Find where the given text appears and provide that cell's center as [X, Y] coordinate. 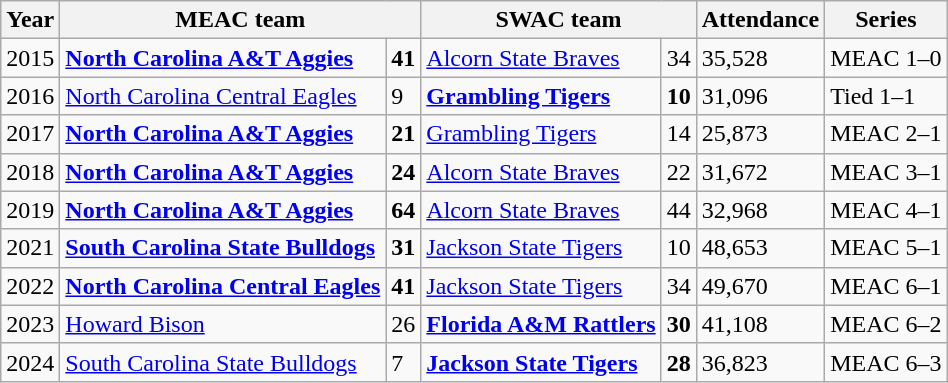
Florida A&M Rattlers [541, 324]
MEAC 4–1 [886, 210]
MEAC 6–1 [886, 286]
41,108 [760, 324]
SWAC team [558, 20]
31,672 [760, 172]
31,096 [760, 96]
25,873 [760, 134]
2017 [30, 134]
Series [886, 20]
9 [404, 96]
Tied 1–1 [886, 96]
64 [404, 210]
32,968 [760, 210]
2015 [30, 58]
2022 [30, 286]
MEAC 5–1 [886, 248]
26 [404, 324]
14 [678, 134]
2023 [30, 324]
MEAC 2–1 [886, 134]
35,528 [760, 58]
MEAC 6–3 [886, 362]
30 [678, 324]
36,823 [760, 362]
Howard Bison [223, 324]
Year [30, 20]
MEAC 1–0 [886, 58]
2019 [30, 210]
31 [404, 248]
Attendance [760, 20]
49,670 [760, 286]
MEAC team [240, 20]
48,653 [760, 248]
7 [404, 362]
2018 [30, 172]
2016 [30, 96]
MEAC 6–2 [886, 324]
28 [678, 362]
2024 [30, 362]
22 [678, 172]
MEAC 3–1 [886, 172]
44 [678, 210]
2021 [30, 248]
24 [404, 172]
21 [404, 134]
